Return (X, Y) of the center of cell containing provided text 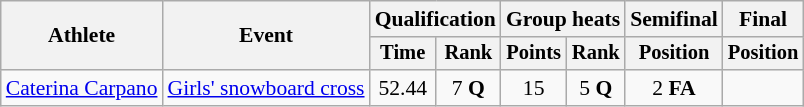
Caterina Carpano (82, 88)
Time (403, 54)
Athlete (82, 36)
5 Q (596, 88)
Final (763, 19)
Qualification (436, 19)
Points (534, 54)
Girls' snowboard cross (266, 88)
2 FA (674, 88)
Event (266, 36)
15 (534, 88)
Semifinal (674, 19)
Group heats (563, 19)
7 Q (468, 88)
52.44 (403, 88)
